For the text-containing cell, return its midpoint in [X, Y] coordinate format. 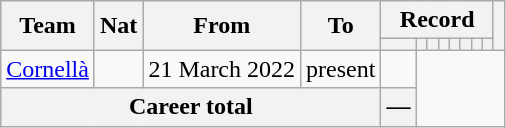
present [341, 69]
Career total [191, 107]
Record [437, 20]
To [341, 26]
From [222, 26]
Nat [118, 26]
21 March 2022 [222, 69]
— [398, 107]
Cornellà [48, 69]
Team [48, 26]
